For the text-containing cell, return its midpoint in [X, Y] coordinate format. 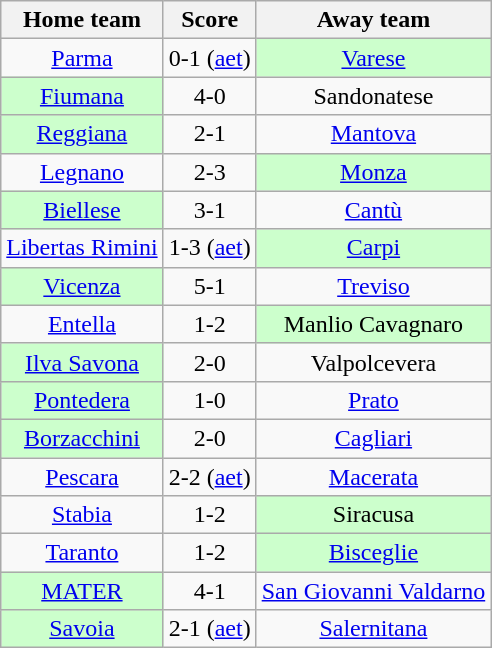
Pontedera [82, 400]
3-1 [210, 210]
Mantova [374, 134]
Reggiana [82, 134]
Fiumana [82, 96]
Monza [374, 172]
Ilva Savona [82, 362]
Pescara [82, 477]
Stabia [82, 515]
Treviso [374, 286]
5-1 [210, 286]
Legnano [82, 172]
Siracusa [374, 515]
Manlio Cavagnaro [374, 324]
Entella [82, 324]
Score [210, 20]
4-0 [210, 96]
Taranto [82, 553]
Bisceglie [374, 553]
2-1 (aet) [210, 629]
2-1 [210, 134]
Sandonatese [374, 96]
4-1 [210, 591]
Cantù [374, 210]
2-2 (aet) [210, 477]
Salernitana [374, 629]
Borzacchini [82, 438]
San Giovanni Valdarno [374, 591]
Away team [374, 20]
Vicenza [82, 286]
Prato [374, 400]
Biellese [82, 210]
Libertas Rimini [82, 248]
1-0 [210, 400]
Carpi [374, 248]
Parma [82, 58]
0-1 (aet) [210, 58]
1-3 (aet) [210, 248]
Macerata [374, 477]
2-3 [210, 172]
Home team [82, 20]
Valpolcevera [374, 362]
Cagliari [374, 438]
Varese [374, 58]
MATER [82, 591]
Savoia [82, 629]
